Scan for the cell matching the given text and deliver its (X, Y) coordinate at center. 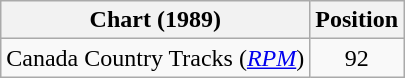
Canada Country Tracks (RPM) (156, 58)
Position (357, 20)
Chart (1989) (156, 20)
92 (357, 58)
